Pinpoint the cell where the given text exists, returning its [x, y] midpoint coordinate. 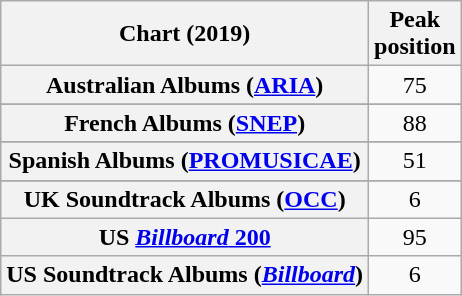
95 [415, 237]
Spanish Albums (PROMUSICAE) [185, 161]
US Billboard 200 [185, 237]
75 [415, 85]
51 [415, 161]
88 [415, 123]
French Albums (SNEP) [185, 123]
US Soundtrack Albums (Billboard) [185, 275]
Australian Albums (ARIA) [185, 85]
Peakposition [415, 34]
Chart (2019) [185, 34]
UK Soundtrack Albums (OCC) [185, 199]
